Output the (X, Y) coordinate of the center of the cell containing the given text.  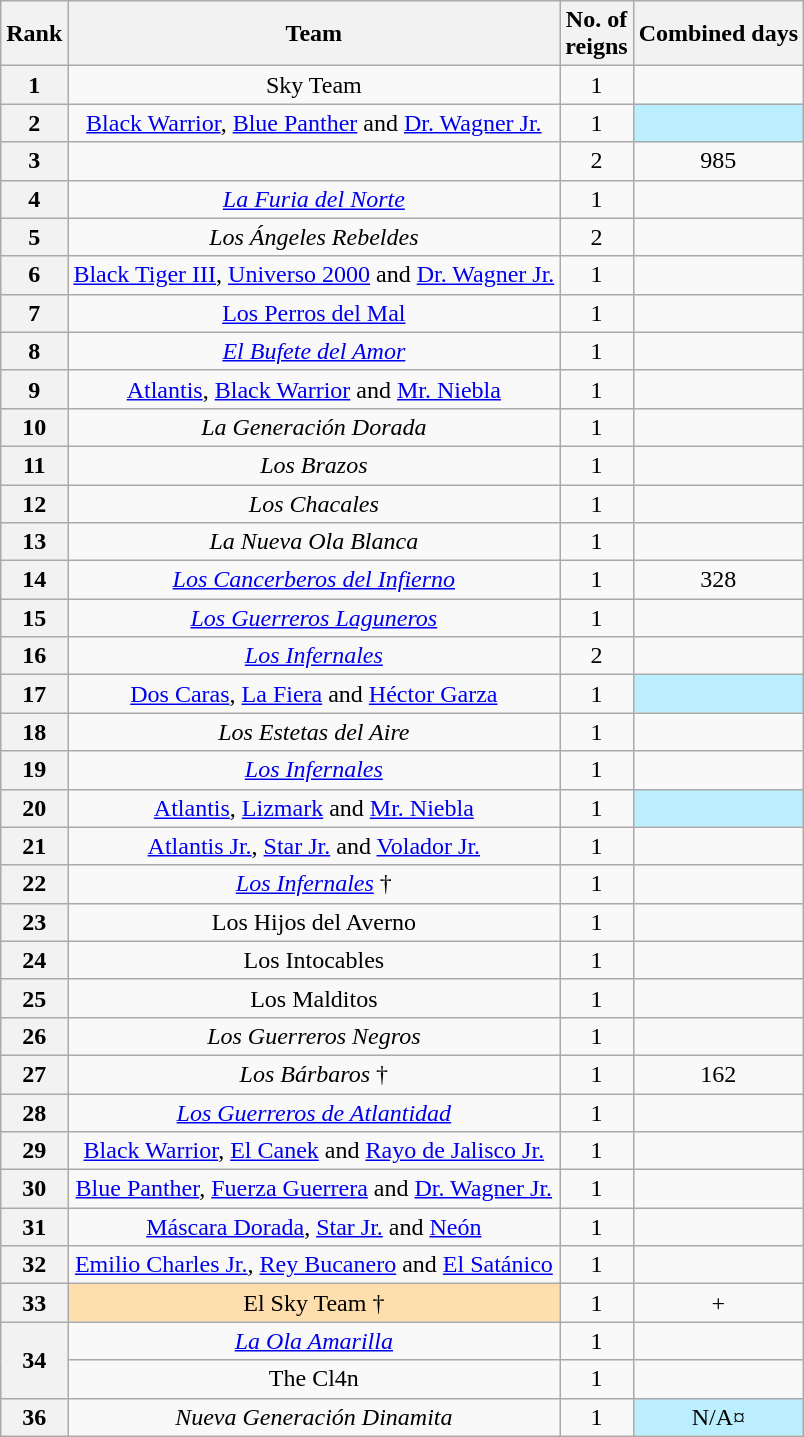
Los Bárbaros † (314, 1074)
14 (34, 580)
N/A¤ (718, 1417)
25 (34, 998)
Black Warrior, El Canek and Rayo de Jalisco Jr. (314, 1151)
Dos Caras, La Fiera and Héctor Garza (314, 694)
Los Chacales (314, 503)
19 (34, 770)
Los Estetas del Aire (314, 732)
3 (34, 161)
Los Guerreros Laguneros (314, 618)
Sky Team (314, 85)
33 (34, 1303)
Los Perros del Mal (314, 313)
15 (34, 618)
22 (34, 884)
12 (34, 503)
Los Intocables (314, 960)
Atlantis Jr., Star Jr. and Volador Jr. (314, 846)
27 (34, 1074)
30 (34, 1189)
8 (34, 351)
Los Infernales † (314, 884)
36 (34, 1417)
28 (34, 1113)
6 (34, 275)
Blue Panther, Fuerza Guerrera and Dr. Wagner Jr. (314, 1189)
162 (718, 1074)
9 (34, 389)
Nueva Generación Dinamita (314, 1417)
31 (34, 1227)
16 (34, 656)
No. ofreigns (596, 34)
26 (34, 1036)
Combined days (718, 34)
Rank (34, 34)
29 (34, 1151)
El Sky Team † (314, 1303)
La Ola Amarilla (314, 1341)
La Generación Dorada (314, 427)
Los Guerreros Negros (314, 1036)
Los Cancerberos del Infierno (314, 580)
Los Hijos del Averno (314, 922)
Los Malditos (314, 998)
34 (34, 1360)
32 (34, 1265)
Emilio Charles Jr., Rey Bucanero and El Satánico (314, 1265)
13 (34, 542)
Atlantis, Black Warrior and Mr. Niebla (314, 389)
La Furia del Norte (314, 199)
21 (34, 846)
4 (34, 199)
Team (314, 34)
10 (34, 427)
5 (34, 237)
328 (718, 580)
La Nueva Ola Blanca (314, 542)
The Cl4n (314, 1379)
20 (34, 808)
18 (34, 732)
Atlantis, Lizmark and Mr. Niebla (314, 808)
24 (34, 960)
Los Ángeles Rebeldes (314, 237)
985 (718, 161)
El Bufete del Amor (314, 351)
Los Brazos (314, 465)
23 (34, 922)
Los Guerreros de Atlantidad (314, 1113)
+ (718, 1303)
17 (34, 694)
Máscara Dorada, Star Jr. and Neón (314, 1227)
Black Tiger III, Universo 2000 and Dr. Wagner Jr. (314, 275)
Black Warrior, Blue Panther and Dr. Wagner Jr. (314, 123)
7 (34, 313)
11 (34, 465)
